Find where the given text appears and provide that cell's center as [X, Y] coordinate. 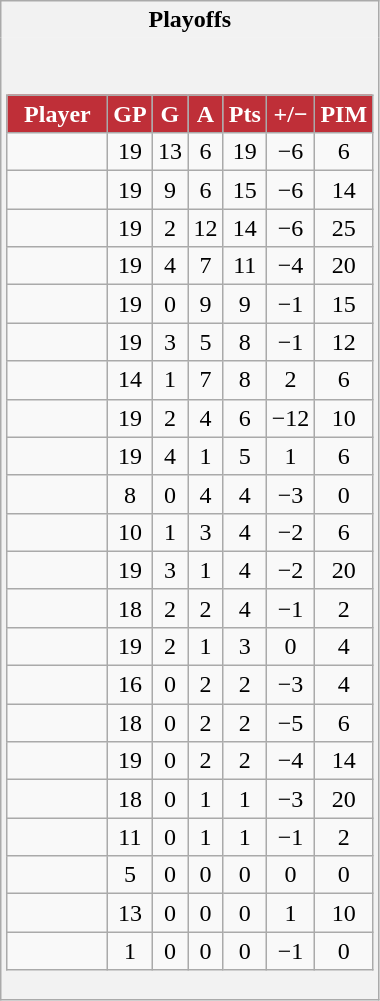
−12 [290, 418]
Player [58, 114]
G [170, 114]
−5 [290, 723]
GP [130, 114]
25 [344, 228]
+/− [290, 114]
PIM [344, 114]
Pts [244, 114]
A [206, 114]
16 [130, 685]
Playoffs [190, 20]
